Detect which cell encompasses the target text, then output its [X, Y] center coordinate. 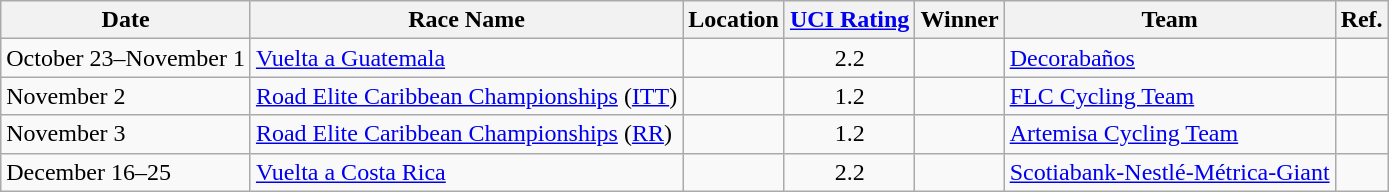
Artemisa Cycling Team [1170, 134]
November 2 [126, 96]
Road Elite Caribbean Championships (ITT) [466, 96]
Team [1170, 20]
Scotiabank-Nestlé-Métrica-Giant [1170, 172]
Vuelta a Costa Rica [466, 172]
Race Name [466, 20]
Location [734, 20]
UCI Rating [849, 20]
October 23–November 1 [126, 58]
Road Elite Caribbean Championships (RR) [466, 134]
December 16–25 [126, 172]
Winner [960, 20]
Vuelta a Guatemala [466, 58]
Decorabaños [1170, 58]
Date [126, 20]
FLC Cycling Team [1170, 96]
Ref. [1362, 20]
November 3 [126, 134]
